Extract the [x, y] coordinate from the center of the cell holding the provided text.  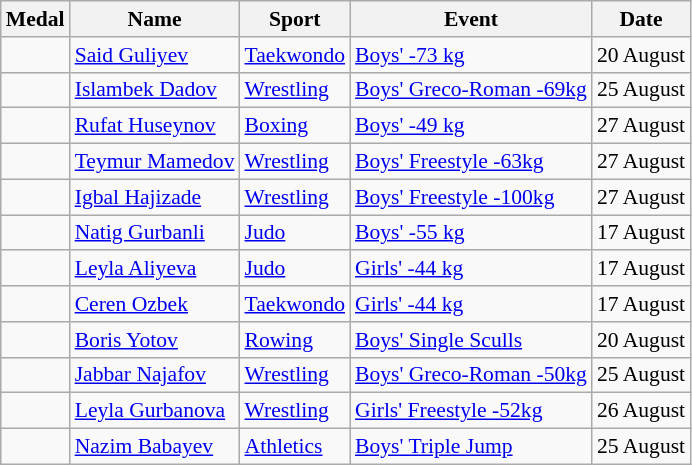
Islambek Dadov [155, 90]
Name [155, 19]
Boris Yotov [155, 340]
Jabbar Najafov [155, 375]
Rowing [296, 340]
Leyla Aliyeva [155, 269]
Igbal Hajizade [155, 197]
Said Guliyev [155, 55]
Natig Gurbanli [155, 233]
Boys' -55 kg [471, 233]
Date [641, 19]
Ceren Ozbek [155, 304]
Boys' Freestyle -100kg [471, 197]
Medal [36, 19]
Boys' Single Sculls [471, 340]
Boys' -73 kg [471, 55]
Boys' Greco-Roman -50kg [471, 375]
Athletics [296, 447]
Leyla Gurbanova [155, 411]
Sport [296, 19]
26 August [641, 411]
Event [471, 19]
Girls' Freestyle -52kg [471, 411]
Rufat Huseynov [155, 126]
Boys' Greco-Roman -69kg [471, 90]
Teymur Mamedov [155, 162]
Boxing [296, 126]
Boys' -49 kg [471, 126]
Nazim Babayev [155, 447]
Boys' Triple Jump [471, 447]
Boys' Freestyle -63kg [471, 162]
